Determine the (X, Y) coordinate at the center of the cell enclosing the given text.  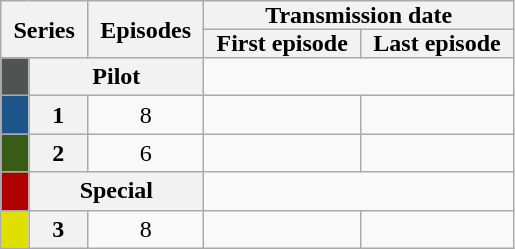
Special (116, 191)
3 (58, 229)
Pilot (116, 77)
First episode (282, 43)
2 (58, 153)
6 (146, 153)
Last episode (438, 43)
Episodes (146, 30)
Series (44, 30)
Transmission date (359, 15)
1 (58, 115)
